Provide the (x, y) coordinate of the cell's center where the given text is located.  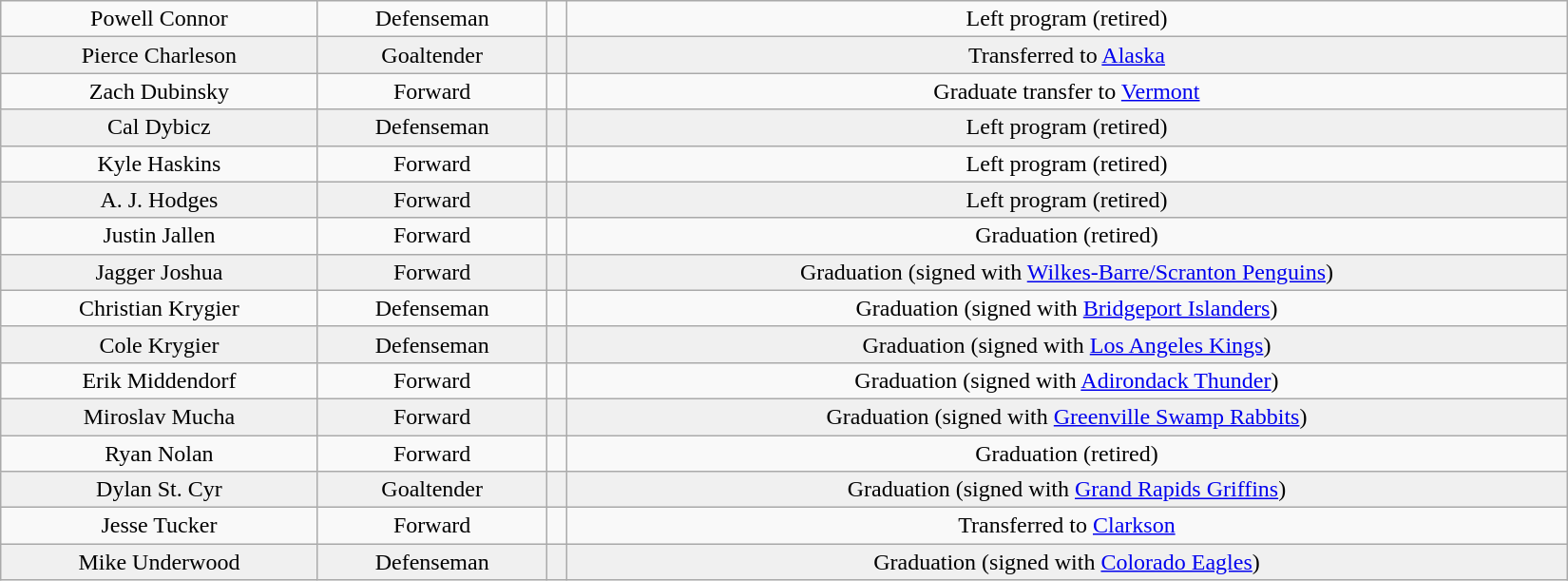
Miroslav Mucha (160, 416)
Kyle Haskins (160, 164)
Graduation (signed with Wilkes-Barre/Scranton Penguins) (1067, 272)
Jagger Joshua (160, 272)
Transferred to Alaska (1067, 55)
Jesse Tucker (160, 526)
A. J. Hodges (160, 200)
Mike Underwood (160, 562)
Cal Dybicz (160, 127)
Graduation (signed with Adirondack Thunder) (1067, 380)
Christian Krygier (160, 308)
Graduation (signed with Greenville Swamp Rabbits) (1067, 416)
Transferred to Clarkson (1067, 526)
Powell Connor (160, 19)
Graduation (signed with Grand Rapids Griffins) (1067, 490)
Zach Dubinsky (160, 91)
Justin Jallen (160, 236)
Erik Middendorf (160, 380)
Cole Krygier (160, 344)
Pierce Charleson (160, 55)
Ryan Nolan (160, 454)
Dylan St. Cyr (160, 490)
Graduate transfer to Vermont (1067, 91)
Graduation (signed with Bridgeport Islanders) (1067, 308)
Graduation (signed with Los Angeles Kings) (1067, 344)
Graduation (signed with Colorado Eagles) (1067, 562)
